Detect which cell encompasses the target text, then output its (X, Y) center coordinate. 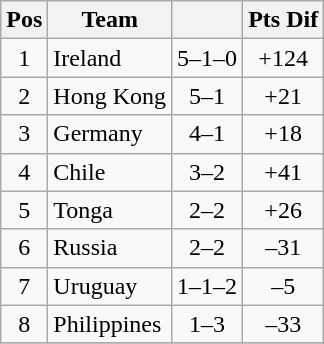
Philippines (110, 324)
–5 (284, 286)
Uruguay (110, 286)
4 (24, 172)
Chile (110, 172)
3–2 (208, 172)
Tonga (110, 210)
1 (24, 58)
+41 (284, 172)
Russia (110, 248)
Pts Dif (284, 20)
Pos (24, 20)
8 (24, 324)
Ireland (110, 58)
Germany (110, 134)
Hong Kong (110, 96)
5 (24, 210)
7 (24, 286)
–31 (284, 248)
1–3 (208, 324)
6 (24, 248)
Team (110, 20)
1–1–2 (208, 286)
4–1 (208, 134)
+26 (284, 210)
2 (24, 96)
5–1 (208, 96)
5–1–0 (208, 58)
+124 (284, 58)
3 (24, 134)
+21 (284, 96)
+18 (284, 134)
–33 (284, 324)
